Return the [x, y] coordinate for the center point of the cell that contains the specified text.  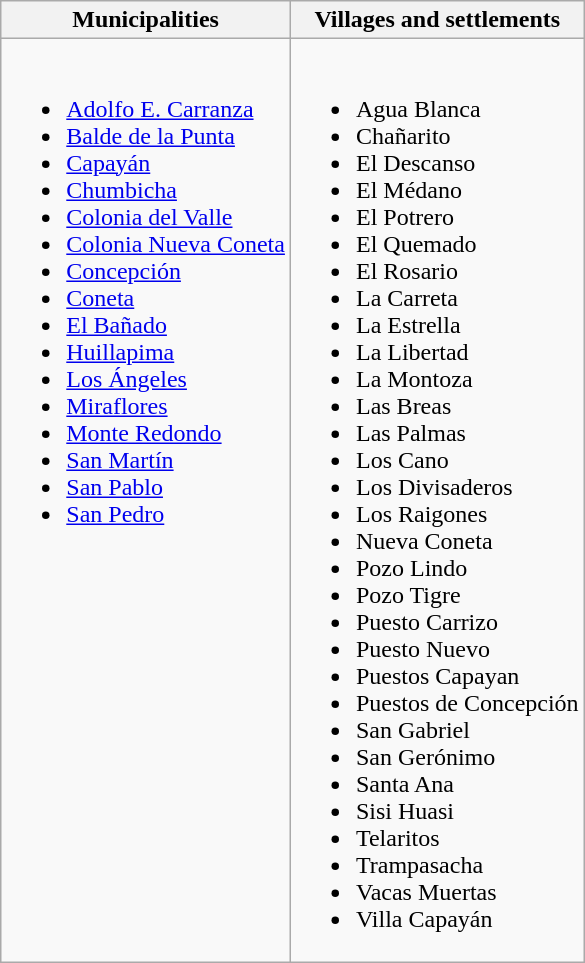
Municipalities [146, 20]
Villages and settlements [437, 20]
